Extract the (X, Y) coordinate from the center of the cell holding the provided text.  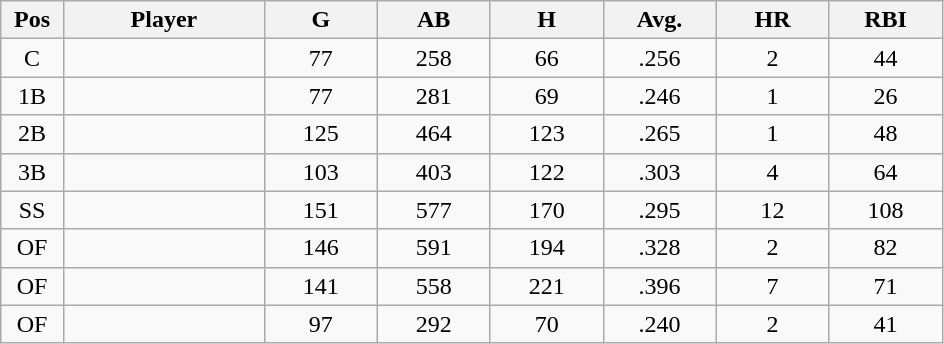
12 (772, 210)
123 (546, 134)
66 (546, 58)
.265 (660, 134)
.295 (660, 210)
1B (32, 96)
464 (434, 134)
64 (886, 172)
AB (434, 20)
4 (772, 172)
558 (434, 286)
221 (546, 286)
Pos (32, 20)
H (546, 20)
103 (320, 172)
SS (32, 210)
.256 (660, 58)
71 (886, 286)
Player (164, 20)
.396 (660, 286)
.303 (660, 172)
591 (434, 248)
Avg. (660, 20)
97 (320, 324)
122 (546, 172)
403 (434, 172)
281 (434, 96)
RBI (886, 20)
70 (546, 324)
C (32, 58)
7 (772, 286)
41 (886, 324)
151 (320, 210)
69 (546, 96)
108 (886, 210)
G (320, 20)
44 (886, 58)
577 (434, 210)
48 (886, 134)
HR (772, 20)
125 (320, 134)
258 (434, 58)
26 (886, 96)
170 (546, 210)
82 (886, 248)
2B (32, 134)
292 (434, 324)
194 (546, 248)
.246 (660, 96)
.240 (660, 324)
141 (320, 286)
.328 (660, 248)
146 (320, 248)
3B (32, 172)
